From the cell containing the given text, extract its center point as [x, y] coordinate. 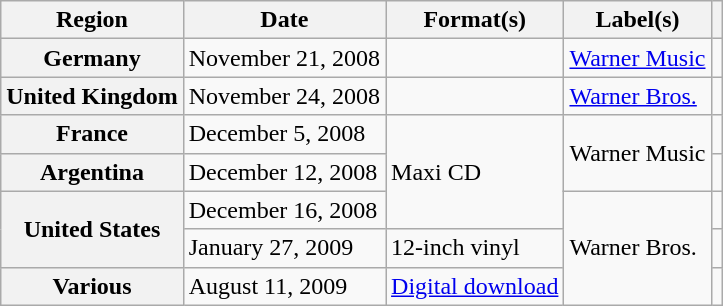
Germany [92, 58]
Label(s) [638, 20]
France [92, 134]
Date [284, 20]
Argentina [92, 172]
Digital download [475, 286]
United States [92, 229]
December 12, 2008 [284, 172]
12-inch vinyl [475, 248]
Various [92, 286]
Format(s) [475, 20]
November 21, 2008 [284, 58]
Maxi CD [475, 172]
December 16, 2008 [284, 210]
January 27, 2009 [284, 248]
November 24, 2008 [284, 96]
December 5, 2008 [284, 134]
Region [92, 20]
United Kingdom [92, 96]
August 11, 2009 [284, 286]
